Locate the cell with the specified text and output its (x, y) center coordinate. 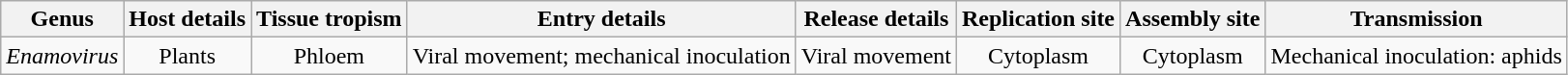
Release details (876, 19)
Transmission (1416, 19)
Replication site (1038, 19)
Entry details (601, 19)
Host details (188, 19)
Assembly site (1193, 19)
Viral movement (876, 56)
Tissue tropism (330, 19)
Enamovirus (62, 56)
Viral movement; mechanical inoculation (601, 56)
Phloem (330, 56)
Genus (62, 19)
Plants (188, 56)
Mechanical inoculation: aphids (1416, 56)
